Search for the cell housing the specified text and yield its (x, y) center coordinate. 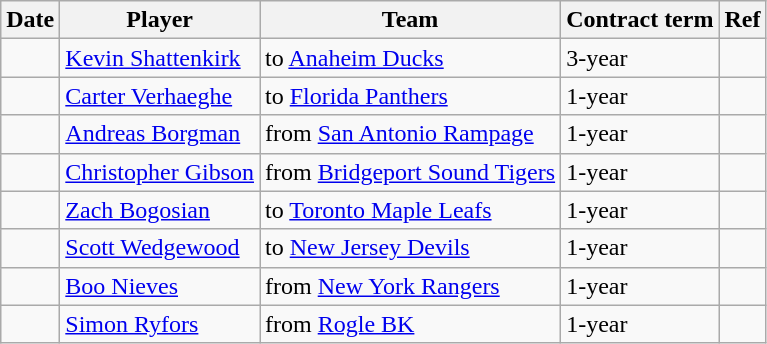
3-year (640, 58)
from Bridgeport Sound Tigers (410, 172)
Boo Nieves (160, 286)
to Anaheim Ducks (410, 58)
Christopher Gibson (160, 172)
Kevin Shattenkirk (160, 58)
Team (410, 20)
Simon Ryfors (160, 324)
Player (160, 20)
Andreas Borgman (160, 134)
from Rogle BK (410, 324)
from San Antonio Rampage (410, 134)
to Toronto Maple Leafs (410, 210)
Carter Verhaeghe (160, 96)
Contract term (640, 20)
Zach Bogosian (160, 210)
to New Jersey Devils (410, 248)
from New York Rangers (410, 286)
Scott Wedgewood (160, 248)
Ref (742, 20)
to Florida Panthers (410, 96)
Date (30, 20)
